Pinpoint the cell where the given text exists, returning its [x, y] midpoint coordinate. 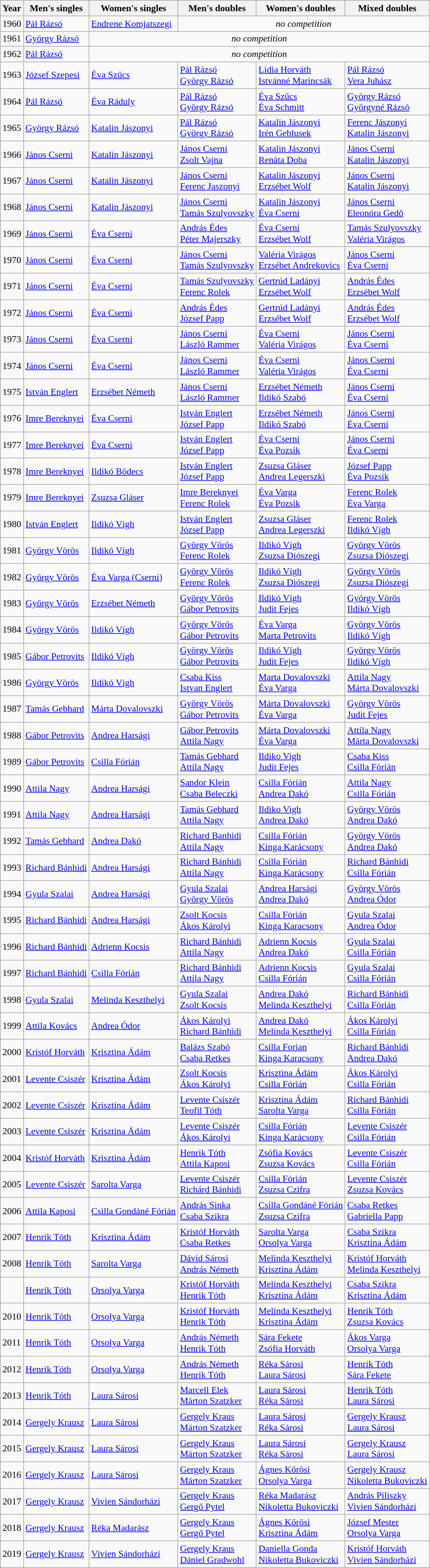
Zsófia KovácsZsuzsa Kovács [301, 1158]
Katalin JászonyiIrén Geblusek [301, 128]
Csilla ForianKinga Karacsony [301, 1053]
Ferenc JászonyiKatalin Jászonyi [387, 128]
Réka MadarászNikoletta Bukoviczki [301, 1501]
2012 [12, 1370]
Levente CsiszérTeofil Tóth [217, 1105]
1982 [12, 577]
Balázs SzabóCsaba Retkes [217, 1053]
Gyula SzalaiGyörgy Vörös [217, 894]
2007 [12, 1237]
1974 [12, 366]
Csaba RetkesGabriella Papp [387, 1211]
József Szepesi [56, 75]
1964 [12, 102]
Krisztina ÁdámSarolta Varga [301, 1105]
Marcell ElekMárton Szatzker [217, 1396]
Krisztina ÁdámCsilla Fórián [301, 1078]
Valéria VirágosErzsébet Andrekovics [301, 260]
2000 [12, 1053]
Andrea Ódor [133, 1026]
György RázsóGyörgyné Rázsó [387, 102]
György VörösAndrea Ódor [387, 894]
Márta Dovalovszki [133, 709]
1983 [12, 603]
Henrik TóthZsuzsa Kovács [387, 1317]
1962 [12, 54]
Csilla FóriánZsuzsa Czifra [301, 1185]
Tamás SzulyovszkyFerenc Rolek [217, 287]
1987 [12, 709]
Éva Szűcs [133, 75]
1986 [12, 683]
Éva SzűcsÉva Schmitt [301, 102]
Levente CsiszérZsuzsa Kovács [387, 1185]
1985 [12, 656]
Ildiko VighAndrea Dakó [301, 815]
1976 [12, 418]
1991 [12, 815]
2005 [12, 1185]
Lídia HorváthIstvánné Marincsák [301, 75]
Kristóf HorváthMelinda Keszthelyi [387, 1263]
Ákos KárolyiRichard Bánhidi [217, 1026]
Adrienn KocsisCsilla Fórián [301, 973]
Kristóf HorváthVivien Sándorházi [387, 1555]
1994 [12, 894]
Gergely KrauszNikoletta Bukoviczki [387, 1475]
Melinda Keszthelyi [133, 1000]
Ferenc RolekÉva Varga [387, 498]
1961 [12, 39]
2008 [12, 1263]
Men's doubles [217, 8]
2004 [12, 1158]
Ildiko VighJudit Fejes [301, 762]
2010 [12, 1317]
Ferenc RolekIldikó Vígh [387, 525]
Zsuzsa GláserAndrea Legerszki [301, 472]
Adrienn KocsisAndrea Dakó [301, 947]
2001 [12, 1078]
1989 [12, 762]
1988 [12, 735]
Csaba KissIstvan Englert [217, 683]
1966 [12, 155]
1973 [12, 340]
1972 [12, 313]
Csilla Gondáné Fórián [133, 1211]
Ákos VargaOrsolya Varga [387, 1343]
1960 [12, 24]
Adrienn Kocsis [133, 947]
1967 [12, 181]
Kristóf HorváthCsaba Retkes [217, 1237]
Csilla FóriánAndrea Dakó [301, 788]
2003 [12, 1132]
Éva Varga (Cserni) [133, 577]
2018 [12, 1528]
Gyula SzalaiAndrea Ódor [387, 920]
1965 [12, 128]
Zsuzsa Gláser [133, 498]
Csaba KissCsilla Fórián [387, 762]
András ÉdesPéter Majerszky [217, 233]
Ágnes KőrösiKrisztina Ádám [301, 1528]
2011 [12, 1343]
Éva Ráduly [133, 102]
Women's singles [133, 8]
Éva CserniÉva Pozsik [301, 445]
2019 [12, 1555]
Éva VargaÉva Pozsik [301, 498]
Marta DovalovszkiÉva Varga [301, 683]
Tamás SzulyovszkyValéria Virágos [387, 233]
1975 [12, 392]
János CserniFerenc Jaszonyi [217, 181]
József MesterOrsolya Varga [387, 1528]
Sára FeketeZsófia Horváth [301, 1343]
Mixed doubles [387, 8]
1999 [12, 1026]
Andrea Dakó [133, 841]
2006 [12, 1211]
1970 [12, 260]
1990 [12, 788]
1997 [12, 973]
1995 [12, 920]
1993 [12, 868]
2016 [12, 1475]
Éva CserniErzsébet Wolf [301, 233]
Attila Kovács [56, 1026]
1984 [12, 630]
Dávid SárosiAndrás Németh [217, 1263]
Gábor PetrovitsAttila Nagy [217, 735]
Csilla Gondáné FóriánZsuzsa Czifra [301, 1211]
János CserniEleonóra Gedô [387, 207]
2002 [12, 1105]
Endrene Komjatszegi [133, 24]
1981 [12, 550]
György VörösJudit Fejes [387, 709]
2013 [12, 1396]
2014 [12, 1422]
József PappÉva Pozsik [387, 472]
1979 [12, 498]
András ÉdesJózsef Papp [217, 313]
János CserniZsolt Vajna [217, 155]
Sandor KleinCsaba Beleczki [217, 788]
Levente CsiszérÁkos Károlyi [217, 1132]
Richard BánhidiAndrea Dakó [387, 1053]
Zsuzsa Gláser Andrea Legerszki [301, 525]
1978 [12, 472]
2015 [12, 1448]
1969 [12, 233]
Gyula SzalaiZsolt Kocsis [217, 1000]
Daniella GondaNikoletta Bukoviczki [301, 1555]
1992 [12, 841]
1971 [12, 287]
Year [12, 8]
Katalin JászonyiÉva Cserni [301, 207]
1968 [12, 207]
Katalin JászonyiRenáta Doba [301, 155]
András SinkaCsaba Szikra [217, 1211]
András PiliszkyVivien Sándorházi [387, 1501]
Men's singles [56, 8]
Ildikó Bödecs [133, 472]
1996 [12, 947]
Henrik TóthAttila Kaposi [217, 1158]
2017 [12, 1501]
Katalin JászonyiErzsébet Wolf [301, 181]
Réka SárosiLaura Sárosi [301, 1370]
Richard BanhidiAttila Nagy [217, 841]
Henrik TóthLaura Sárosi [387, 1396]
Attila NagyCsilla Fórián [387, 788]
Éva VargaMarta Petrovits [301, 630]
Csilla FóriánKinga Karacsony [301, 920]
Sarolta VargaOrsolya Varga [301, 1237]
Ágnes KőrösiOrsolya Varga [301, 1475]
Gergely KrausDániel Gradwohl [217, 1555]
Réka Madarász [133, 1528]
Imre BereknyeiFerenc Rolek [217, 498]
1980 [12, 525]
Women's doubles [301, 8]
Andrea HarságiAndrea Dakó [301, 894]
1998 [12, 1000]
1977 [12, 445]
Levente CsiszérRichárd Bánhidi [217, 1185]
Attila Kaposi [56, 1211]
1963 [12, 75]
Henrik TóthSára Fekete [387, 1370]
Pál RázsóVera Juhász [387, 75]
